Find where the given text appears and provide that cell's center as [x, y] coordinate. 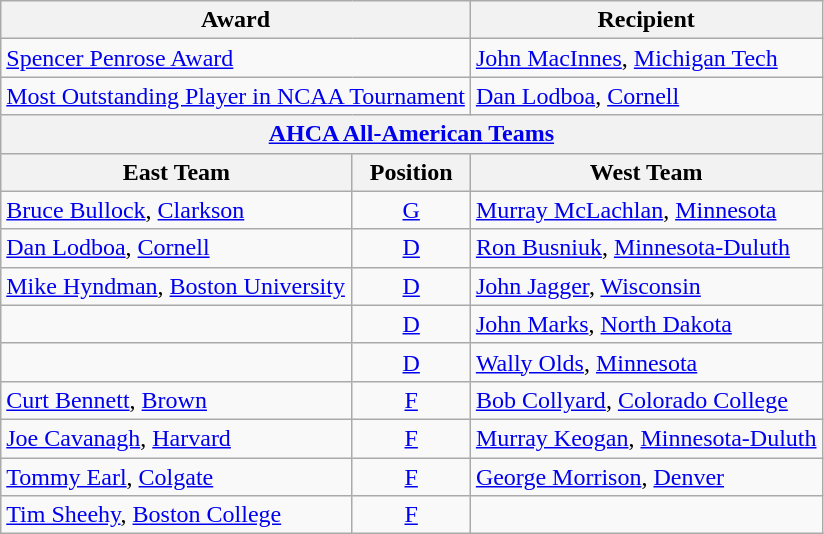
AHCA All-American Teams [412, 134]
John Jagger, Wisconsin [646, 286]
Mike Hyndman, Boston University [176, 286]
Wally Olds, Minnesota [646, 362]
Spencer Penrose Award [236, 58]
Bob Collyard, Colorado College [646, 400]
Award [236, 20]
Position [411, 172]
East Team [176, 172]
John Marks, North Dakota [646, 324]
Tommy Earl, Colgate [176, 477]
Joe Cavanagh, Harvard [176, 438]
Tim Sheehy, Boston College [176, 515]
West Team [646, 172]
George Morrison, Denver [646, 477]
Bruce Bullock, Clarkson [176, 210]
Curt Bennett, Brown [176, 400]
Ron Busniuk, Minnesota-Duluth [646, 248]
Murray McLachlan, Minnesota [646, 210]
Recipient [646, 20]
Most Outstanding Player in NCAA Tournament [236, 96]
John MacInnes, Michigan Tech [646, 58]
G [411, 210]
Murray Keogan, Minnesota-Duluth [646, 438]
